Provide the [x, y] coordinate of the cell's center where the given text is located.  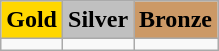
Bronze [176, 20]
Gold [32, 20]
Silver [98, 20]
